Identify which cell holds the provided text, then report its [X, Y] central coordinate. 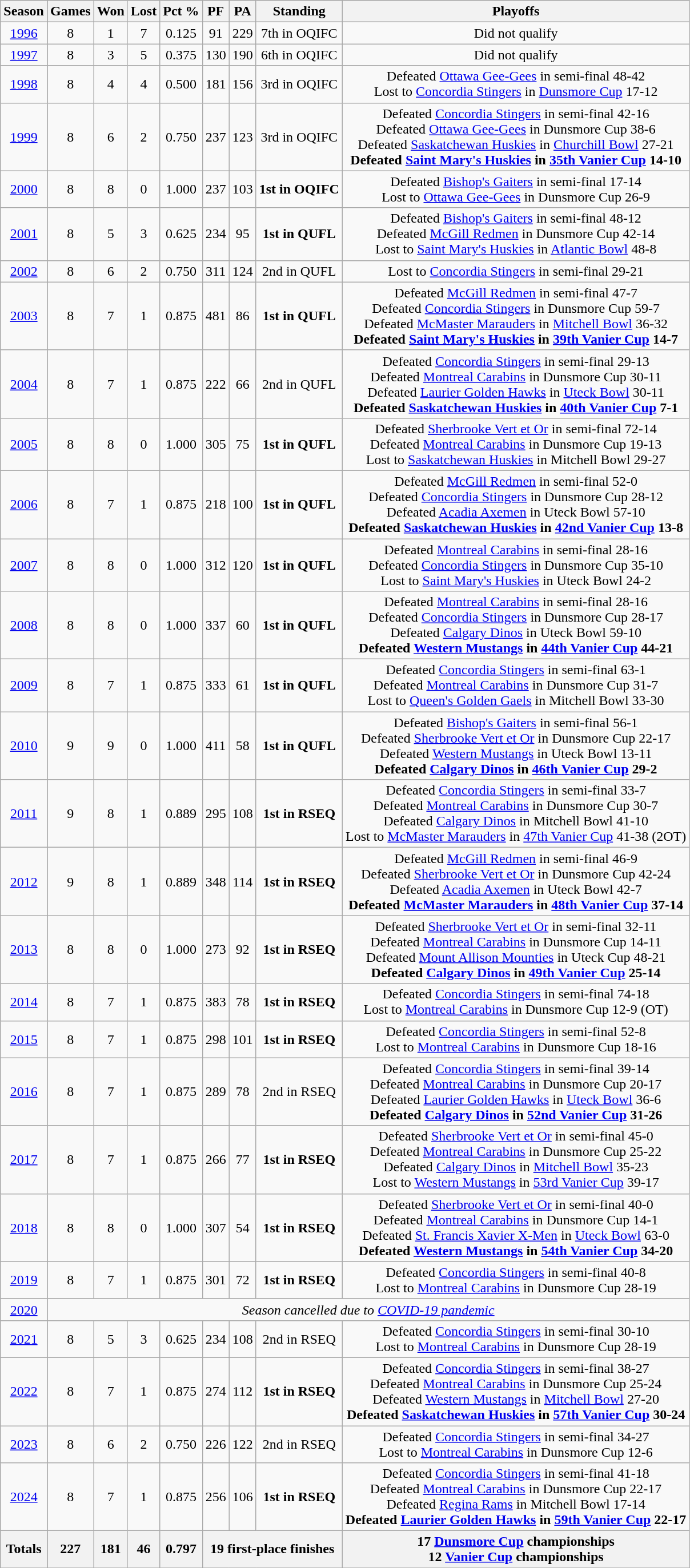
2023 [24, 1444]
77 [242, 1160]
256 [216, 1497]
114 [242, 881]
120 [242, 565]
Defeated Concordia Stingers in semi-final 74-18Lost to Montreal Carabins in Dunsmore Cup 12-9 (OT) [516, 1002]
58 [242, 745]
2017 [24, 1160]
17 Dunsmore Cup championships12 Vanier Cup championships [516, 1549]
0.500 [181, 84]
Defeated Bishop's Gaiters in semi-final 17-14Lost to Ottawa Gee-Gees in Dunsmore Cup 26-9 [516, 190]
2004 [24, 384]
Defeated Concordia Stingers in semi-final 30-10Lost to Montreal Carabins in Dunsmore Cup 28-19 [516, 1339]
0.797 [181, 1549]
2011 [24, 814]
298 [216, 1039]
2001 [24, 234]
2018 [24, 1227]
229 [242, 33]
61 [242, 686]
266 [216, 1160]
Defeated Concordia Stingers in semi-final 34-27 Lost to Montreal Carabins in Dunsmore Cup 12-6 [516, 1444]
289 [216, 1091]
348 [216, 881]
1998 [24, 84]
301 [216, 1280]
Defeated Concordia Stingers in semi-final 63-1Defeated Montreal Carabins in Dunsmore Cup 31-7Lost to Queen's Golden Gaels in Mitchell Bowl 33-30 [516, 686]
Totals [24, 1549]
311 [216, 271]
101 [242, 1039]
Season [24, 11]
2008 [24, 626]
2016 [24, 1091]
2013 [24, 950]
383 [216, 1002]
274 [216, 1392]
2000 [24, 190]
2002 [24, 271]
106 [242, 1497]
156 [242, 84]
Standing [299, 11]
Season cancelled due to COVID-19 pandemic [368, 1309]
295 [216, 814]
2021 [24, 1339]
122 [242, 1444]
123 [242, 137]
91 [216, 33]
2015 [24, 1039]
226 [216, 1444]
60 [242, 626]
2012 [24, 881]
2007 [24, 565]
Lost [143, 11]
Lost to Concordia Stingers in semi-final 29-21 [516, 271]
0.375 [181, 55]
Defeated Ottawa Gee-Gees in semi-final 48-42Lost to Concordia Stingers in Dunsmore Cup 17-12 [516, 84]
227 [70, 1549]
222 [216, 384]
2003 [24, 316]
2010 [24, 745]
190 [242, 55]
95 [242, 234]
130 [216, 55]
124 [242, 271]
103 [242, 190]
46 [143, 1549]
2006 [24, 505]
481 [216, 316]
66 [242, 384]
333 [216, 686]
2022 [24, 1392]
2009 [24, 686]
86 [242, 316]
72 [242, 1280]
1st in OQIFC [299, 190]
Defeated Concordia Stingers in semi-final 52-8Lost to Montreal Carabins in Dunsmore Cup 18-16 [516, 1039]
411 [216, 745]
1997 [24, 55]
2020 [24, 1309]
19 first-place finishes [272, 1549]
273 [216, 950]
92 [242, 950]
100 [242, 505]
1996 [24, 33]
312 [216, 565]
Won [111, 11]
7th in OQIFC [299, 33]
Games [70, 11]
PA [242, 11]
75 [242, 444]
0.125 [181, 33]
1999 [24, 137]
Playoffs [516, 11]
54 [242, 1227]
Defeated Concordia Stingers in semi-final 40-8Lost to Montreal Carabins in Dunsmore Cup 28-19 [516, 1280]
337 [216, 626]
218 [216, 505]
2005 [24, 444]
Defeated Bishop's Gaiters in semi-final 48-12Defeated McGill Redmen in Dunsmore Cup 42-14Lost to Saint Mary's Huskies in Atlantic Bowl 48-8 [516, 234]
6th in OQIFC [299, 55]
PF [216, 11]
307 [216, 1227]
305 [216, 444]
112 [242, 1392]
Defeated Montreal Carabins in semi-final 28-16Defeated Concordia Stingers in Dunsmore Cup 35-10Lost to Saint Mary's Huskies in Uteck Bowl 24-2 [516, 565]
2014 [24, 1002]
2024 [24, 1497]
Pct % [181, 11]
2019 [24, 1280]
